For the text-containing cell, return its midpoint in [X, Y] coordinate format. 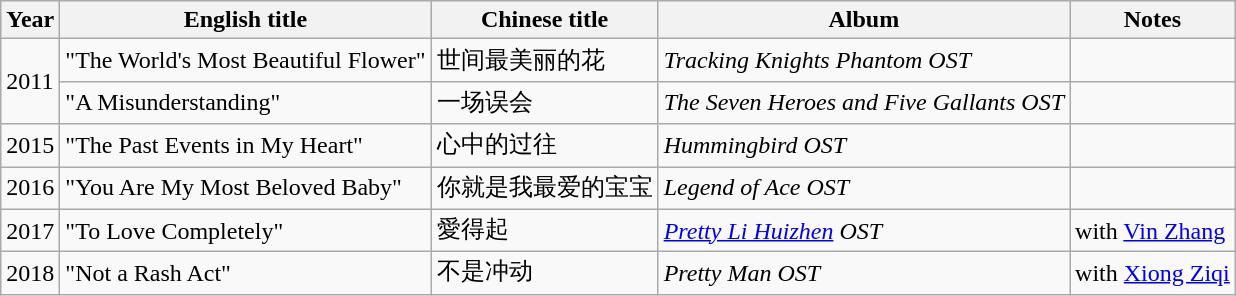
Album [864, 20]
Hummingbird OST [864, 146]
Pretty Man OST [864, 274]
"Not a Rash Act" [246, 274]
2018 [30, 274]
"You Are My Most Beloved Baby" [246, 188]
愛得起 [544, 230]
Tracking Knights Phantom OST [864, 60]
Year [30, 20]
"The World's Most Beautiful Flower" [246, 60]
心中的过往 [544, 146]
with Xiong Ziqi [1153, 274]
不是冲动 [544, 274]
Chinese title [544, 20]
Notes [1153, 20]
2016 [30, 188]
"The Past Events in My Heart" [246, 146]
一场误会 [544, 102]
"To Love Completely" [246, 230]
2017 [30, 230]
Pretty Li Huizhen OST [864, 230]
"A Misunderstanding" [246, 102]
Legend of Ace OST [864, 188]
The Seven Heroes and Five Gallants OST [864, 102]
你就是我最爱的宝宝 [544, 188]
2015 [30, 146]
2011 [30, 82]
with Vin Zhang [1153, 230]
English title [246, 20]
世间最美丽的花 [544, 60]
